Capture the cell that displays the provided text and extract its [X, Y] central coordinate. 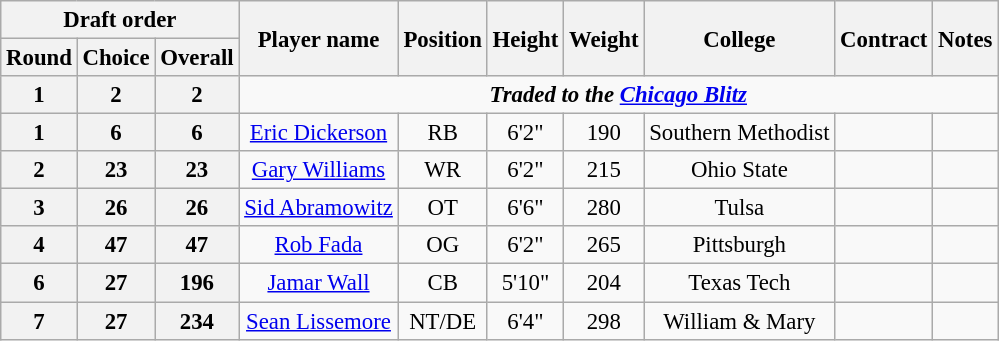
215 [604, 170]
OT [442, 208]
Weight [604, 38]
Traded to the Chicago Blitz [618, 95]
Gary Williams [318, 170]
Height [525, 38]
RB [442, 133]
Notes [966, 38]
Sean Lissemore [318, 321]
4 [39, 245]
Sid Abramowitz [318, 208]
CB [442, 283]
Southern Methodist [740, 133]
5'10" [525, 283]
190 [604, 133]
Choice [116, 58]
Draft order [120, 20]
Contract [884, 38]
196 [197, 283]
Jamar Wall [318, 283]
298 [604, 321]
280 [604, 208]
WR [442, 170]
Player name [318, 38]
College [740, 38]
6'6" [525, 208]
Rob Fada [318, 245]
NT/DE [442, 321]
Overall [197, 58]
3 [39, 208]
OG [442, 245]
William & Mary [740, 321]
6'4" [525, 321]
Position [442, 38]
265 [604, 245]
Texas Tech [740, 283]
Eric Dickerson [318, 133]
234 [197, 321]
Round [39, 58]
204 [604, 283]
Ohio State [740, 170]
Pittsburgh [740, 245]
Tulsa [740, 208]
7 [39, 321]
